Output the [X, Y] coordinate of the center of the cell containing the given text.  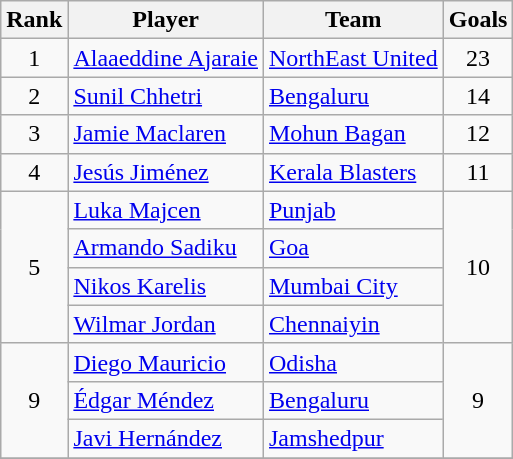
Nikos Karelis [166, 286]
Alaaeddine Ajaraie [166, 58]
Mumbai City [353, 286]
14 [478, 96]
Mohun Bagan [353, 134]
Goa [353, 248]
Édgar Méndez [166, 400]
11 [478, 172]
Player [166, 20]
Jesús Jiménez [166, 172]
23 [478, 58]
3 [34, 134]
Javi Hernández [166, 438]
Luka Majcen [166, 210]
Jamshedpur [353, 438]
4 [34, 172]
1 [34, 58]
Armando Sadiku [166, 248]
Kerala Blasters [353, 172]
12 [478, 134]
Wilmar Jordan [166, 324]
Team [353, 20]
2 [34, 96]
Sunil Chhetri [166, 96]
Punjab [353, 210]
Odisha [353, 362]
Jamie Maclaren [166, 134]
Chennaiyin [353, 324]
10 [478, 267]
5 [34, 267]
NorthEast United [353, 58]
Diego Mauricio [166, 362]
Rank [34, 20]
Goals [478, 20]
